Provide the (x, y) coordinate of the cell's center where the given text is located.  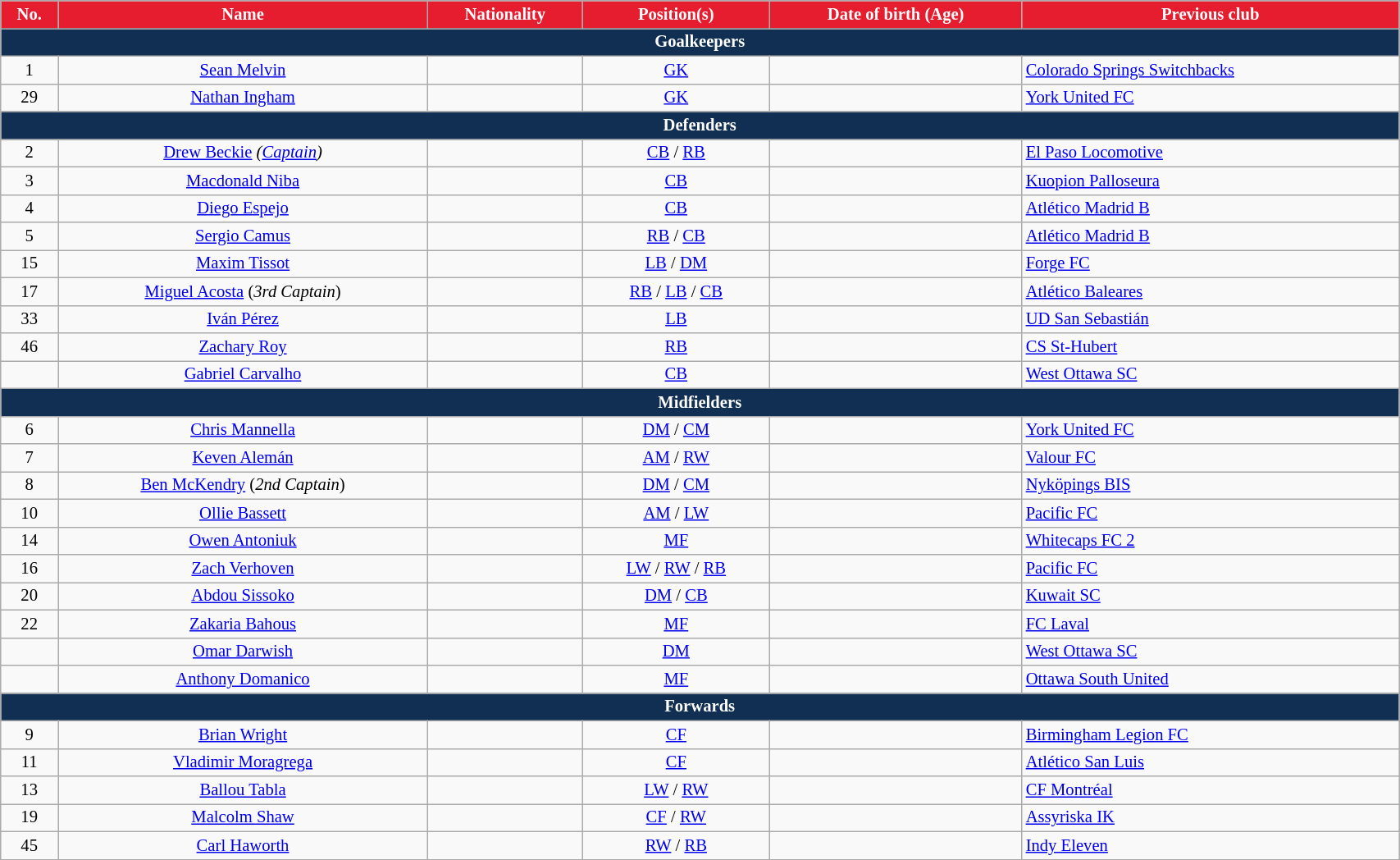
Sean Melvin (243, 70)
Date of birth (Age) (896, 14)
6 (30, 430)
AM / RW (676, 457)
9 (30, 734)
Drew Beckie (Captain) (243, 153)
Ballou Tabla (243, 790)
RB / CB (676, 236)
Maxim Tissot (243, 263)
Colorado Springs Switchbacks (1211, 70)
Brian Wright (243, 734)
46 (30, 347)
1 (30, 70)
Macdonald Niba (243, 181)
Valour FC (1211, 457)
45 (30, 845)
CF Montréal (1211, 790)
Carl Haworth (243, 845)
Malcolm Shaw (243, 817)
No. (30, 14)
Defenders (700, 126)
Chris Mannella (243, 430)
Goalkeepers (700, 42)
19 (30, 817)
Atlético Baleares (1211, 291)
Assyriska IK (1211, 817)
LW / RW / RB (676, 569)
Anthony Domanico (243, 679)
Indy Eleven (1211, 845)
15 (30, 263)
17 (30, 291)
16 (30, 569)
33 (30, 319)
Ollie Bassett (243, 513)
Abdou Sissoko (243, 596)
Position(s) (676, 14)
Whitecaps FC 2 (1211, 541)
Miguel Acosta (3rd Captain) (243, 291)
8 (30, 485)
Name (243, 14)
2 (30, 153)
Atlético San Luis (1211, 762)
LB / DM (676, 263)
DM (676, 652)
4 (30, 208)
10 (30, 513)
Kuwait SC (1211, 596)
CF / RW (676, 817)
Iván Pérez (243, 319)
5 (30, 236)
Nyköpings BIS (1211, 485)
Owen Antoniuk (243, 541)
Zachary Roy (243, 347)
LB (676, 319)
13 (30, 790)
Sergio Camus (243, 236)
Vladimir Moragrega (243, 762)
Nathan Ingham (243, 98)
Midfielders (700, 402)
3 (30, 181)
DM / CB (676, 596)
22 (30, 624)
20 (30, 596)
CB / RB (676, 153)
Birmingham Legion FC (1211, 734)
Nationality (505, 14)
7 (30, 457)
14 (30, 541)
Diego Espejo (243, 208)
Kuopion Palloseura (1211, 181)
RB (676, 347)
RB / LB / CB (676, 291)
Forge FC (1211, 263)
AM / LW (676, 513)
FC Laval (1211, 624)
Ottawa South United (1211, 679)
RW / RB (676, 845)
Ben McKendry (2nd Captain) (243, 485)
Zakaria Bahous (243, 624)
Previous club (1211, 14)
Zach Verhoven (243, 569)
11 (30, 762)
Forwards (700, 707)
Omar Darwish (243, 652)
UD San Sebastián (1211, 319)
29 (30, 98)
Keven Alemán (243, 457)
CS St-Hubert (1211, 347)
LW / RW (676, 790)
Gabriel Carvalho (243, 374)
El Paso Locomotive (1211, 153)
